Provide the [x, y] coordinate of the cell's center where the given text is located.  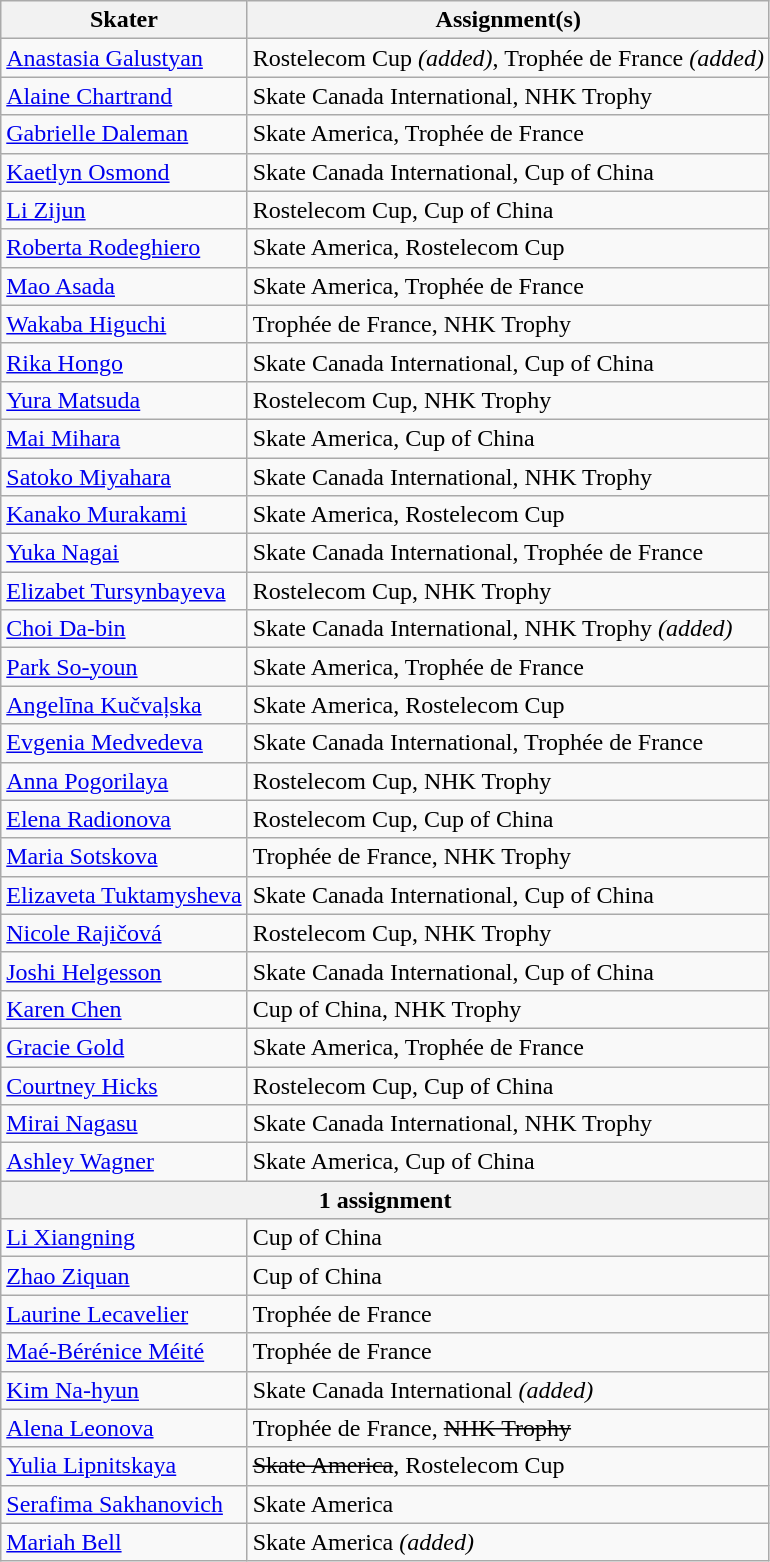
Mariah Bell [124, 1542]
Gabrielle Daleman [124, 134]
Skate Canada International, NHK Trophy (added) [508, 629]
Rika Hongo [124, 362]
Kaetlyn Osmond [124, 172]
Mirai Nagasu [124, 1124]
Choi Da-bin [124, 629]
Kim Na-hyun [124, 1390]
Elizaveta Tuktamysheva [124, 895]
Courtney Hicks [124, 1085]
Elizabet Tursynbayeva [124, 591]
Skate America [508, 1504]
Anastasia Galustyan [124, 58]
Wakaba Higuchi [124, 324]
Yuka Nagai [124, 553]
Li Zijun [124, 210]
Mai Mihara [124, 438]
Skate Canada International (added) [508, 1390]
Evgenia Medvedeva [124, 743]
Ashley Wagner [124, 1162]
Kanako Murakami [124, 515]
Karen Chen [124, 1009]
Maria Sotskova [124, 857]
Serafima Sakhanovich [124, 1504]
Cup of China, NHK Trophy [508, 1009]
Gracie Gold [124, 1047]
Skate America (added) [508, 1542]
Alaine Chartrand [124, 96]
Li Xiangning [124, 1238]
Laurine Lecavelier [124, 1314]
Mao Asada [124, 286]
Anna Pogorilaya [124, 781]
Satoko Miyahara [124, 477]
Skater [124, 20]
Assignment(s) [508, 20]
Zhao Ziquan [124, 1276]
Roberta Rodeghiero [124, 248]
Joshi Helgesson [124, 971]
Park So-youn [124, 667]
Angelīna Kučvaļska [124, 705]
Rostelecom Cup (added), Trophée de France (added) [508, 58]
Elena Radionova [124, 819]
Alena Leonova [124, 1428]
Yura Matsuda [124, 400]
Maé-Bérénice Méité [124, 1352]
1 assignment [386, 1200]
Nicole Rajičová [124, 933]
Yulia Lipnitskaya [124, 1466]
